Locate the cell with the specified text and output its [X, Y] center coordinate. 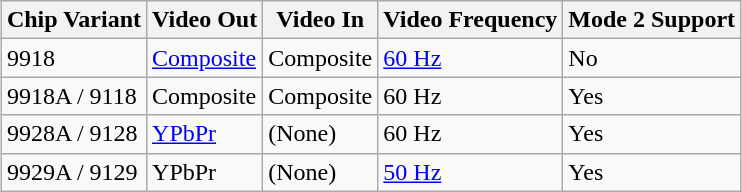
9918 [74, 58]
9928A / 9128 [74, 134]
No [652, 58]
9929A / 9129 [74, 172]
Mode 2 Support [652, 20]
9918A / 9118 [74, 96]
Video In [320, 20]
Chip Variant [74, 20]
Video Out [205, 20]
Video Frequency [470, 20]
50 Hz [470, 172]
